Determine the [x, y] coordinate at the center of the cell enclosing the given text.  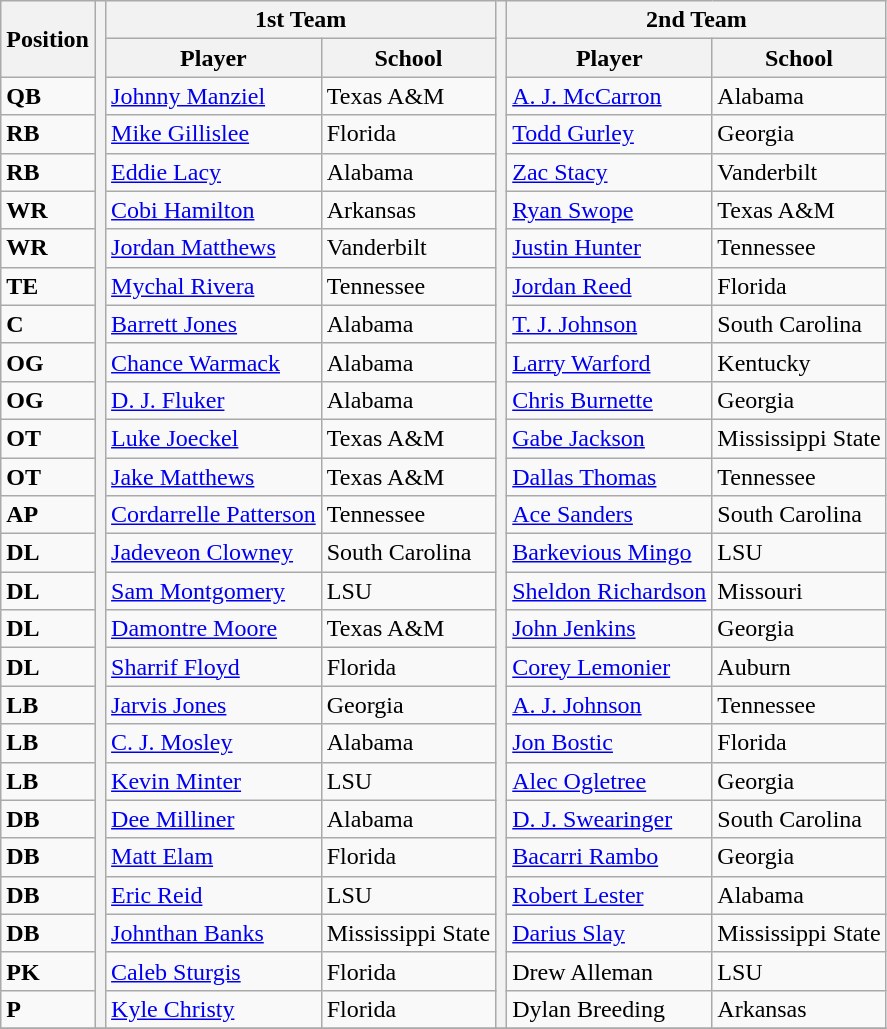
Robert Lester [610, 895]
Jordan Matthews [214, 248]
Jordan Reed [610, 286]
Gabe Jackson [610, 438]
Mike Gillislee [214, 134]
Luke Joeckel [214, 438]
Jake Matthews [214, 477]
A. J. McCarron [610, 96]
Ace Sanders [610, 515]
Justin Hunter [610, 248]
Dee Milliner [214, 819]
Eric Reid [214, 895]
Auburn [799, 667]
C [48, 324]
QB [48, 96]
Sam Montgomery [214, 591]
Jon Bostic [610, 743]
Damontre Moore [214, 629]
Barrett Jones [214, 324]
Zac Stacy [610, 172]
Larry Warford [610, 362]
Chris Burnette [610, 400]
D. J. Fluker [214, 400]
PK [48, 971]
Sharrif Floyd [214, 667]
Eddie Lacy [214, 172]
TE [48, 286]
Chance Warmack [214, 362]
D. J. Swearinger [610, 819]
Kentucky [799, 362]
Jarvis Jones [214, 705]
Johnny Manziel [214, 96]
Kyle Christy [214, 1009]
Matt Elam [214, 857]
Mychal Rivera [214, 286]
T. J. Johnson [610, 324]
Ryan Swope [610, 210]
Alec Ogletree [610, 781]
2nd Team [696, 20]
Todd Gurley [610, 134]
Missouri [799, 591]
Drew Alleman [610, 971]
Johnthan Banks [214, 933]
Barkevious Mingo [610, 553]
Jadeveon Clowney [214, 553]
Kevin Minter [214, 781]
P [48, 1009]
Dallas Thomas [610, 477]
AP [48, 515]
1st Team [301, 20]
Dylan Breeding [610, 1009]
Corey Lemonier [610, 667]
Position [48, 39]
Caleb Sturgis [214, 971]
C. J. Mosley [214, 743]
A. J. Johnson [610, 705]
Darius Slay [610, 933]
John Jenkins [610, 629]
Bacarri Rambo [610, 857]
Cordarrelle Patterson [214, 515]
Cobi Hamilton [214, 210]
Sheldon Richardson [610, 591]
